Extract the (X, Y) coordinate from the center of the cell holding the provided text.  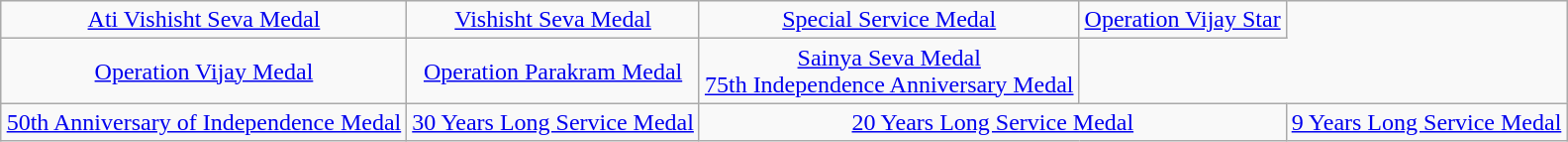
Operation Vijay Medal (204, 71)
30 Years Long Service Medal (553, 122)
9 Years Long Service Medal (1426, 122)
Vishisht Seva Medal (553, 20)
50th Anniversary of Independence Medal (204, 122)
Special Service Medal (889, 20)
Operation Parakram Medal (553, 71)
20 Years Long Service Medal (992, 122)
Operation Vijay Star (1182, 20)
Sainya Seva Medal75th Independence Anniversary Medal (889, 71)
Ati Vishisht Seva Medal (204, 20)
